Capture the cell that displays the provided text and extract its (X, Y) central coordinate. 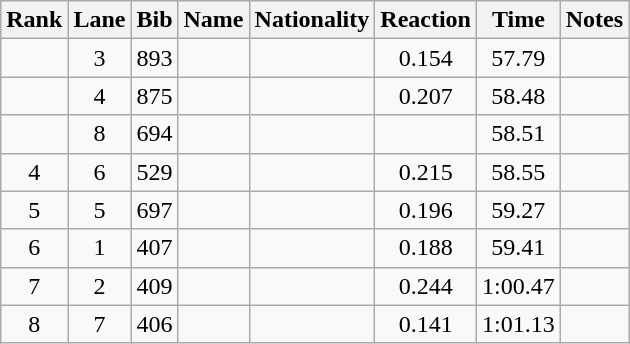
Notes (594, 20)
0.188 (426, 248)
409 (154, 286)
Nationality (312, 20)
0.215 (426, 172)
0.196 (426, 210)
1:01.13 (519, 324)
Lane (100, 20)
1 (100, 248)
Rank (34, 20)
2 (100, 286)
529 (154, 172)
0.244 (426, 286)
58.55 (519, 172)
406 (154, 324)
694 (154, 134)
407 (154, 248)
893 (154, 58)
59.41 (519, 248)
875 (154, 96)
697 (154, 210)
0.141 (426, 324)
58.51 (519, 134)
1:00.47 (519, 286)
Time (519, 20)
57.79 (519, 58)
Reaction (426, 20)
3 (100, 58)
0.207 (426, 96)
59.27 (519, 210)
Bib (154, 20)
Name (214, 20)
58.48 (519, 96)
0.154 (426, 58)
